Capture the cell that displays the provided text and extract its [x, y] central coordinate. 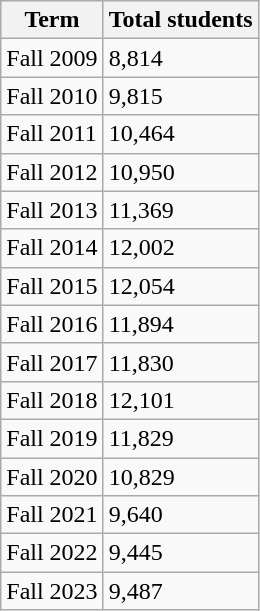
Fall 2019 [52, 438]
Fall 2013 [52, 210]
10,950 [180, 172]
11,894 [180, 324]
Term [52, 20]
Fall 2012 [52, 172]
8,814 [180, 58]
Fall 2009 [52, 58]
10,464 [180, 134]
11,369 [180, 210]
9,487 [180, 591]
9,640 [180, 515]
Fall 2015 [52, 286]
Fall 2021 [52, 515]
Fall 2020 [52, 477]
Fall 2010 [52, 96]
10,829 [180, 477]
Fall 2017 [52, 362]
Fall 2023 [52, 591]
9,445 [180, 553]
Fall 2014 [52, 248]
Fall 2011 [52, 134]
11,830 [180, 362]
Total students [180, 20]
Fall 2022 [52, 553]
12,002 [180, 248]
Fall 2016 [52, 324]
12,054 [180, 286]
12,101 [180, 400]
9,815 [180, 96]
11,829 [180, 438]
Fall 2018 [52, 400]
